Return the [x, y] coordinate for the center point of the cell that contains the specified text.  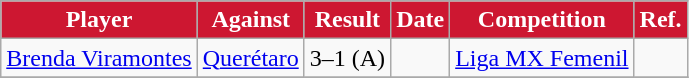
Player [99, 20]
3–1 (A) [347, 58]
Ref. [660, 20]
Against [250, 20]
Brenda Viramontes [99, 58]
Querétaro [250, 58]
Result [347, 20]
Liga MX Femenil [542, 58]
Date [420, 20]
Competition [542, 20]
